For the text-containing cell, return its midpoint in [x, y] coordinate format. 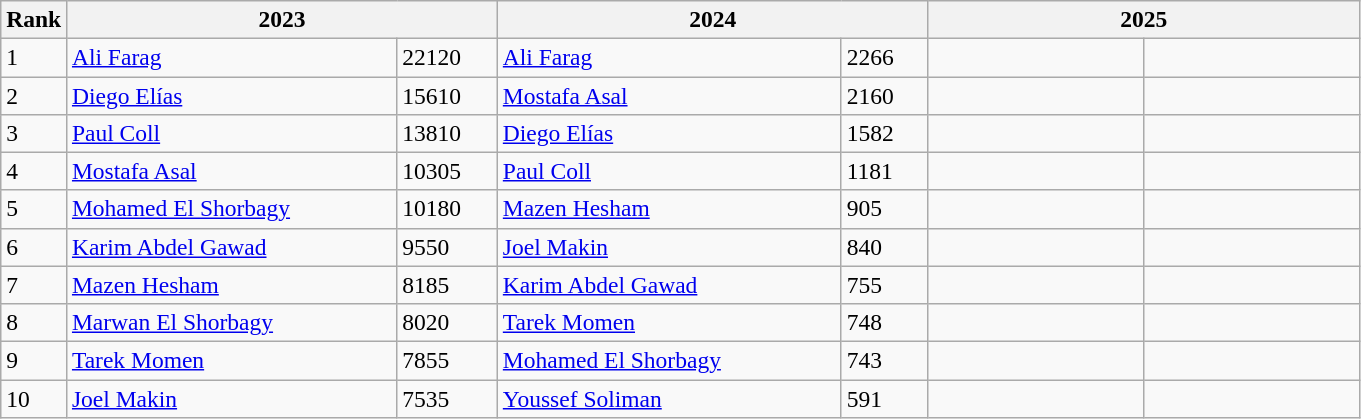
13810 [448, 133]
2160 [884, 95]
4 [34, 171]
1181 [884, 171]
905 [884, 209]
591 [884, 398]
Marwan El Shorbagy [232, 322]
7 [34, 285]
9 [34, 360]
743 [884, 360]
10305 [448, 171]
3 [34, 133]
8185 [448, 285]
8 [34, 322]
748 [884, 322]
Youssef Soliman [669, 398]
2025 [1144, 19]
1 [34, 57]
6 [34, 247]
2266 [884, 57]
9550 [448, 247]
2023 [282, 19]
5 [34, 209]
8020 [448, 322]
840 [884, 247]
Rank [34, 19]
1582 [884, 133]
2 [34, 95]
10 [34, 398]
7855 [448, 360]
2024 [712, 19]
15610 [448, 95]
10180 [448, 209]
22120 [448, 57]
7535 [448, 398]
755 [884, 285]
